Determine the [x, y] coordinate at the center of the cell enclosing the given text.  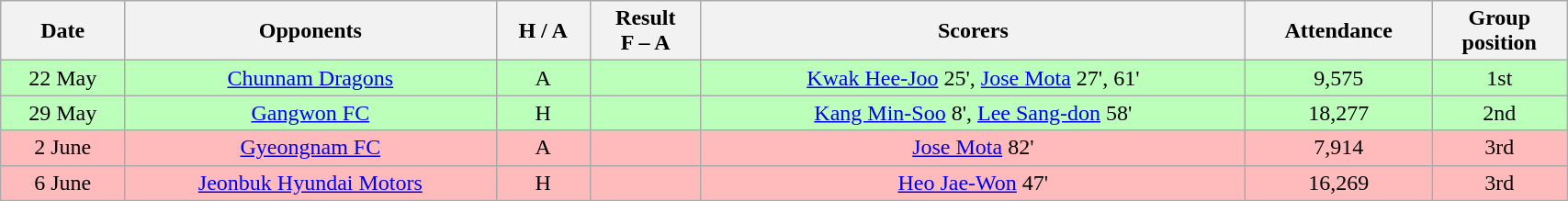
Attendance [1338, 31]
Scorers [973, 31]
1st [1499, 78]
9,575 [1338, 78]
Gyeongnam FC [310, 148]
Kang Min-Soo 8', Lee Sang-don 58' [973, 113]
Gangwon FC [310, 113]
Date [62, 31]
Jose Mota 82' [973, 148]
2 June [62, 148]
22 May [62, 78]
2nd [1499, 113]
29 May [62, 113]
Chunnam Dragons [310, 78]
Heo Jae-Won 47' [973, 183]
ResultF – A [645, 31]
16,269 [1338, 183]
Jeonbuk Hyundai Motors [310, 183]
H / A [543, 31]
Kwak Hee-Joo 25', Jose Mota 27', 61' [973, 78]
7,914 [1338, 148]
Opponents [310, 31]
18,277 [1338, 113]
6 June [62, 183]
Groupposition [1499, 31]
